From the cell containing the given text, extract its center point as [X, Y] coordinate. 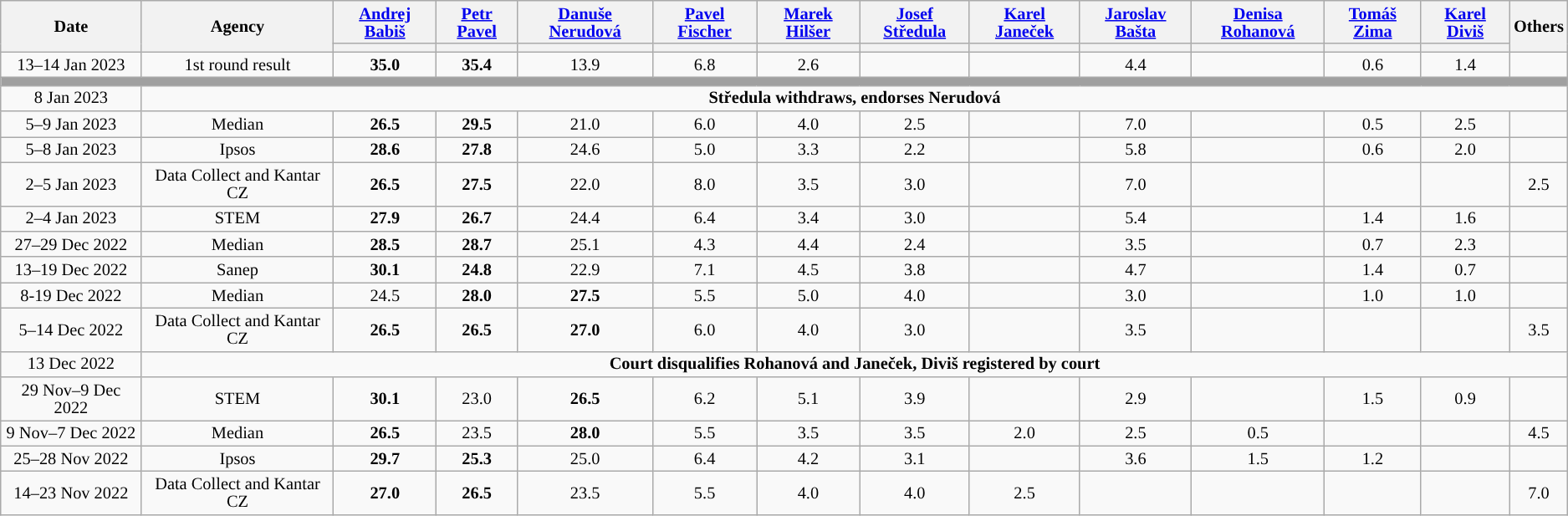
2.3 [1465, 244]
Pavel Fischer [705, 22]
3.8 [915, 269]
Agency [237, 25]
Josef Středula [915, 22]
2–5 Jan 2023 [71, 184]
3.6 [1136, 458]
3.9 [915, 399]
2.6 [808, 65]
4.2 [808, 458]
8.0 [705, 184]
4.7 [1136, 269]
1.2 [1373, 458]
3.4 [808, 219]
1.6 [1465, 219]
27–29 Dec 2022 [71, 244]
Tomáš Zima [1373, 22]
4.3 [705, 244]
23.0 [477, 399]
35.4 [477, 65]
Petr Pavel [477, 22]
5–8 Jan 2023 [71, 149]
28.5 [385, 244]
Denisa Rohanová [1258, 22]
29 Nov–9 Dec 2022 [71, 399]
3.1 [915, 458]
13 Dec 2022 [71, 365]
8 Jan 2023 [71, 99]
5.1 [808, 399]
27.8 [477, 149]
25–28 Nov 2022 [71, 458]
2–4 Jan 2023 [71, 219]
0.9 [1465, 399]
7.1 [705, 269]
Court disqualifies Rohanová and Janeček, Diviš registered by court [855, 365]
6.2 [705, 399]
Marek Hilšer [808, 22]
13–14 Jan 2023 [71, 65]
2.9 [1136, 399]
25.1 [585, 244]
Danuše Nerudová [585, 22]
29.5 [477, 124]
27.9 [385, 219]
8-19 Dec 2022 [71, 296]
6.8 [705, 65]
29.7 [385, 458]
24.5 [385, 296]
3.3 [808, 149]
14–23 Nov 2022 [71, 493]
2.4 [915, 244]
2.2 [915, 149]
25.0 [585, 458]
24.4 [585, 219]
13–19 Dec 2022 [71, 269]
21.0 [585, 124]
22.9 [585, 269]
Středula withdraws, endorses Nerudová [855, 99]
24.6 [585, 149]
5.4 [1136, 219]
24.8 [477, 269]
22.0 [585, 184]
Sanep [237, 269]
1st round result [237, 65]
5–9 Jan 2023 [71, 124]
5.8 [1136, 149]
28.6 [385, 149]
Karel Diviš [1465, 22]
5–14 Dec 2022 [71, 330]
Jaroslav Bašta [1136, 22]
Karel Janeček [1024, 22]
26.7 [477, 219]
Date [71, 25]
Others [1539, 25]
9 Nov–7 Dec 2022 [71, 433]
13.9 [585, 65]
Andrej Babiš [385, 22]
28.7 [477, 244]
25.3 [477, 458]
35.0 [385, 65]
